Detect which cell encompasses the target text, then output its (x, y) center coordinate. 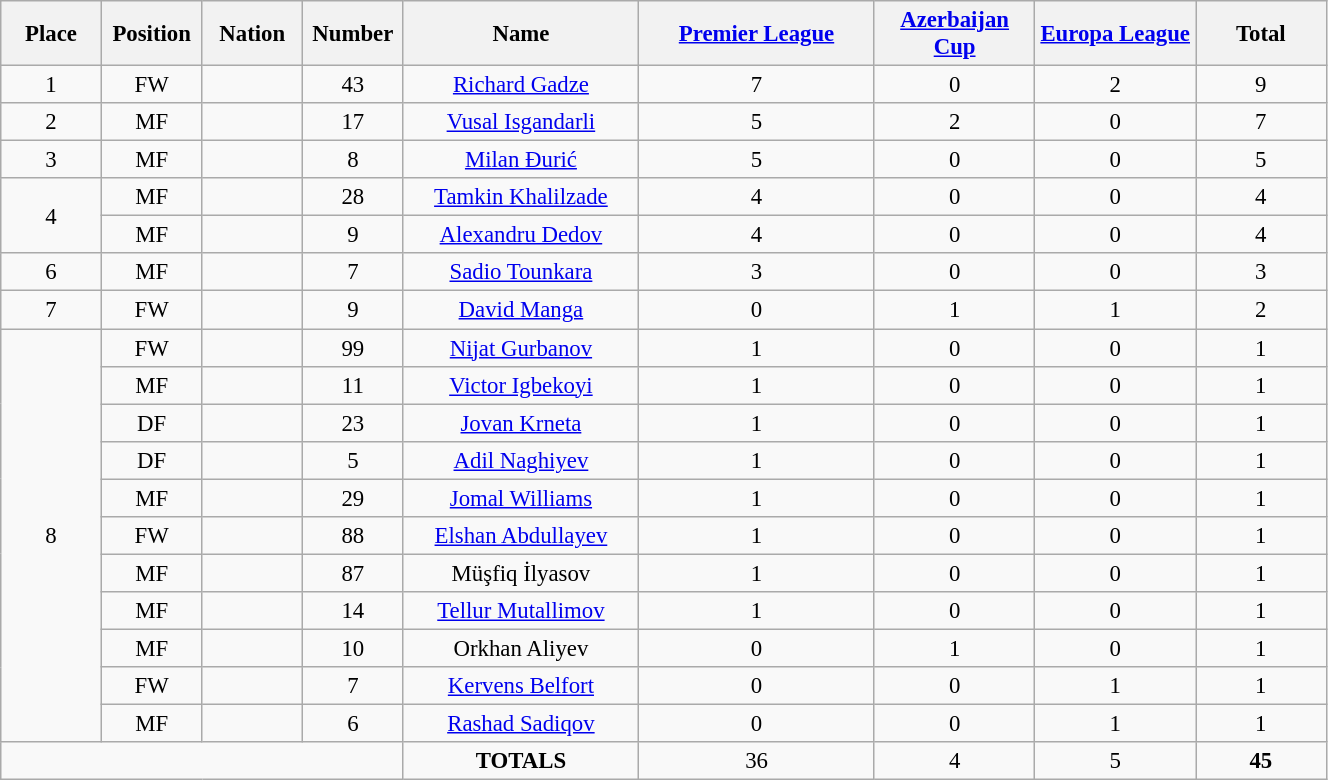
Total (1262, 34)
23 (354, 423)
11 (354, 385)
Alexandru Dedov (521, 235)
99 (354, 348)
43 (354, 85)
Nijat Gurbanov (521, 348)
Vusal Isgandarli (521, 122)
Tamkin Khalilzade (521, 197)
Nation (252, 34)
Kervens Belfort (521, 686)
87 (354, 573)
36 (757, 761)
Tellur Mutallimov (521, 611)
Azerbaijan Cup (954, 34)
Victor Igbekoyi (521, 385)
17 (354, 122)
David Manga (521, 310)
Number (354, 34)
14 (354, 611)
Jovan Krneta (521, 423)
Adil Naghiyev (521, 460)
28 (354, 197)
TOTALS (521, 761)
Orkhan Aliyev (521, 648)
Jomal Williams (521, 498)
Premier League (757, 34)
Europa League (1116, 34)
Position (152, 34)
88 (354, 536)
Richard Gadze (521, 85)
10 (354, 648)
Müşfiq İlyasov (521, 573)
Milan Đurić (521, 160)
Place (52, 34)
29 (354, 498)
Name (521, 34)
Sadio Tounkara (521, 273)
Rashad Sadiqov (521, 724)
Elshan Abdullayev (521, 536)
45 (1262, 761)
